Find where the given text appears and provide that cell's center as [x, y] coordinate. 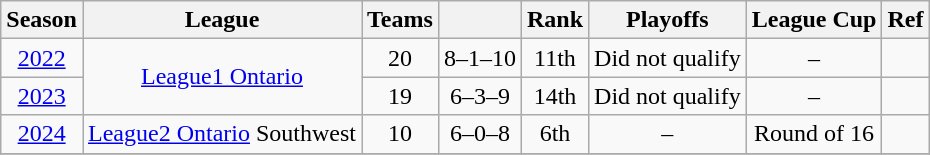
10 [400, 134]
14th [554, 96]
2022 [42, 58]
6–0–8 [480, 134]
League [222, 20]
20 [400, 58]
6–3–9 [480, 96]
League1 Ontario [222, 77]
2024 [42, 134]
Season [42, 20]
Ref [906, 20]
6th [554, 134]
8–1–10 [480, 58]
2023 [42, 96]
Playoffs [668, 20]
19 [400, 96]
11th [554, 58]
Rank [554, 20]
Teams [400, 20]
League2 Ontario Southwest [222, 134]
Round of 16 [814, 134]
League Cup [814, 20]
